Identify which cell holds the provided text, then report its (X, Y) central coordinate. 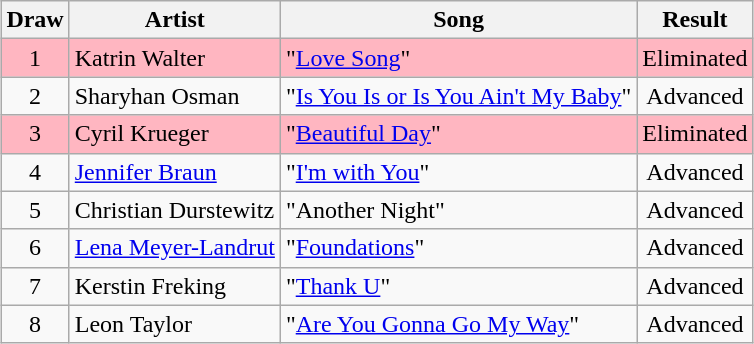
"Love Song" (458, 58)
Christian Durstewitz (174, 210)
Lena Meyer-Landrut (174, 248)
Kerstin Freking (174, 286)
2 (35, 96)
"Thank U" (458, 286)
4 (35, 172)
5 (35, 210)
"Beautiful Day" (458, 134)
"Are You Gonna Go My Way" (458, 324)
Cyril Krueger (174, 134)
Leon Taylor (174, 324)
Song (458, 20)
"Foundations" (458, 248)
Jennifer Braun (174, 172)
Draw (35, 20)
7 (35, 286)
"I'm with You" (458, 172)
Result (695, 20)
"Another Night" (458, 210)
3 (35, 134)
8 (35, 324)
Sharyhan Osman (174, 96)
Katrin Walter (174, 58)
"Is You Is or Is You Ain't My Baby" (458, 96)
Artist (174, 20)
6 (35, 248)
1 (35, 58)
